Capture the cell that displays the provided text and extract its (X, Y) central coordinate. 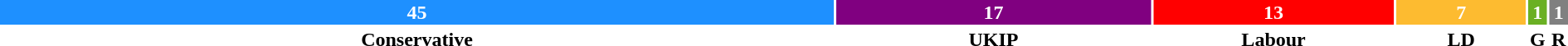
45 (416, 12)
7 (1461, 12)
17 (994, 12)
13 (1274, 12)
